Output the (x, y) coordinate of the center of the cell containing the given text.  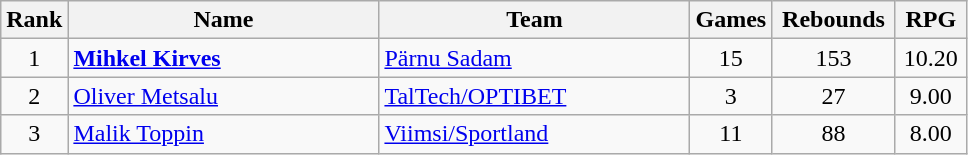
TalTech/OPTIBET (534, 96)
11 (731, 134)
9.00 (930, 96)
153 (834, 58)
Games (731, 20)
27 (834, 96)
Team (534, 20)
Rebounds (834, 20)
8.00 (930, 134)
Mihkel Kirves (224, 58)
Viimsi/Sportland (534, 134)
1 (34, 58)
Pärnu Sadam (534, 58)
RPG (930, 20)
Name (224, 20)
88 (834, 134)
Rank (34, 20)
2 (34, 96)
Malik Toppin (224, 134)
10.20 (930, 58)
Oliver Metsalu (224, 96)
15 (731, 58)
